Capture the cell that displays the provided text and extract its (x, y) central coordinate. 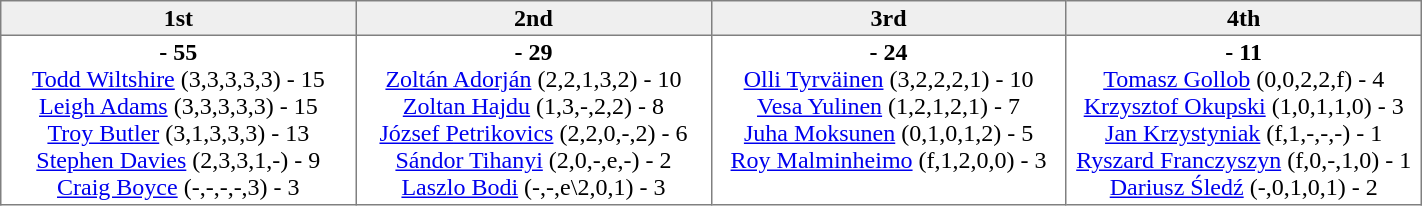
3rd (888, 18)
- 24Olli Tyrväinen (3,2,2,2,1) - 10Vesa Yulinen (1,2,1,2,1) - 7Juha Moksunen (0,1,0,1,2) - 5Roy Malminheimo (f,1,2,0,0) - 3 (888, 120)
2nd (534, 18)
- 55Todd Wiltshire (3,3,3,3,3) - 15Leigh Adams (3,3,3,3,3) - 15Troy Butler (3,1,3,3,3) - 13Stephen Davies (2,3,3,1,-) - 9Craig Boyce (-,-,-,-,3) - 3 (178, 120)
4th (1244, 18)
1st (178, 18)
